Provide the (X, Y) coordinate of the cell's center where the given text is located.  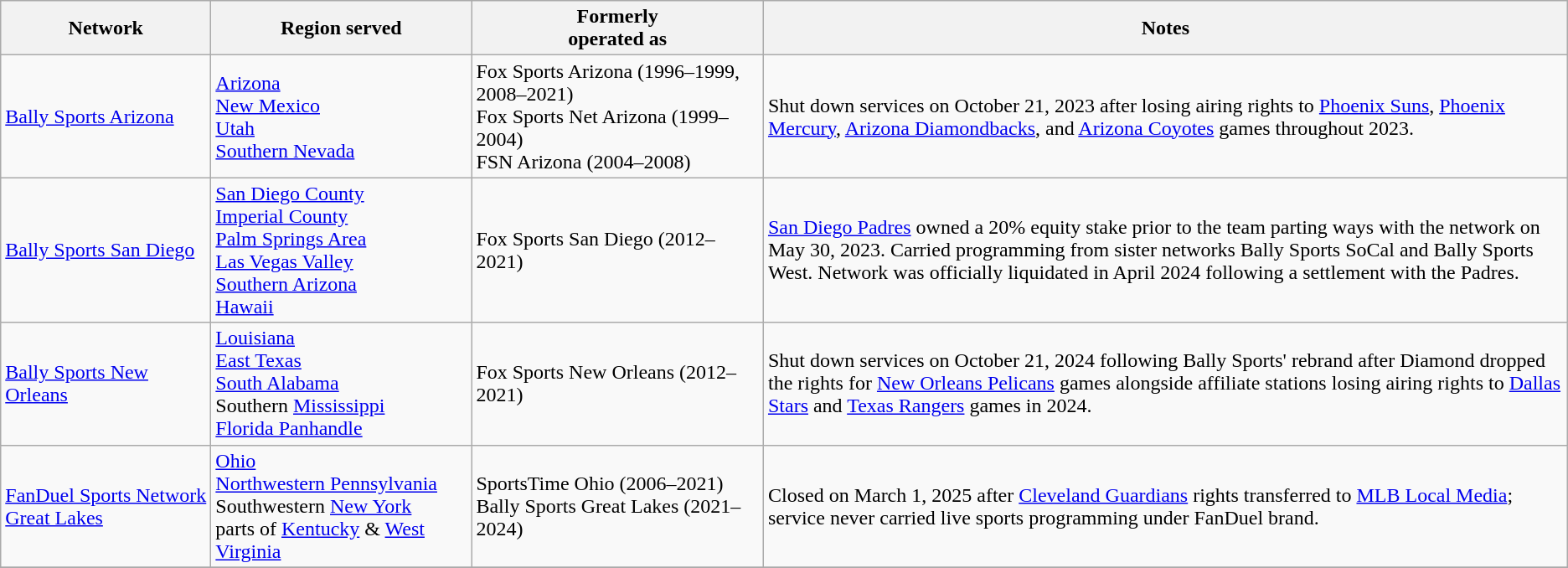
Notes (1165, 28)
Bally Sports San Diego (106, 250)
Fox Sports New Orleans (2012–2021) (618, 384)
San Diego CountyImperial CountyPalm Springs AreaLas Vegas ValleySouthern ArizonaHawaii (342, 250)
LouisianaEast TexasSouth AlabamaSouthern MississippiFlorida Panhandle (342, 384)
FanDuel Sports Network Great Lakes (106, 506)
Fox Sports San Diego (2012–2021) (618, 250)
Region served (342, 28)
Network (106, 28)
ArizonaNew MexicoUtahSouthern Nevada (342, 116)
Formerlyoperated as (618, 28)
Fox Sports Arizona (1996–1999, 2008–2021)Fox Sports Net Arizona (1999–2004)FSN Arizona (2004–2008) (618, 116)
Bally Sports Arizona (106, 116)
SportsTime Ohio (2006–2021)Bally Sports Great Lakes (2021–2024) (618, 506)
Bally Sports New Orleans (106, 384)
OhioNorthwestern PennsylvaniaSouthwestern New Yorkparts of Kentucky & West Virginia (342, 506)
